Extract the (x, y) coordinate from the center of the cell holding the provided text.  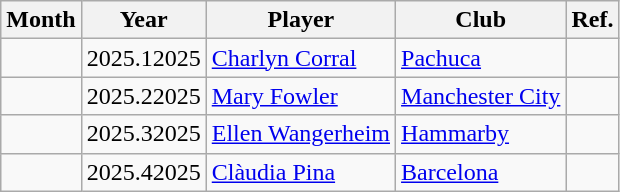
Ellen Wangerheim (300, 134)
Year (144, 20)
Club (481, 20)
Hammarby (481, 134)
Ref. (592, 20)
2025.42025 (144, 172)
2025.22025 (144, 96)
Pachuca (481, 58)
Barcelona (481, 172)
Charlyn Corral (300, 58)
Clàudia Pina (300, 172)
2025.32025 (144, 134)
Month (41, 20)
2025.12025 (144, 58)
Mary Fowler (300, 96)
Player (300, 20)
Manchester City (481, 96)
